Pinpoint the cell where the given text exists, returning its (x, y) midpoint coordinate. 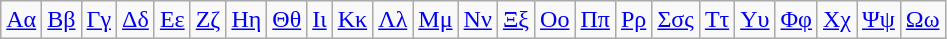
Ωω (922, 20)
Εε (172, 20)
Νν (478, 20)
Κκ (352, 20)
Μμ (436, 20)
Ββ (62, 20)
Οο (555, 20)
Γγ (99, 20)
Ηη (246, 20)
Αα (22, 20)
Ρρ (633, 20)
Ξξ (516, 20)
Λλ (393, 20)
Δδ (136, 20)
Ττ (716, 20)
Ψψ (879, 20)
Υυ (755, 20)
Θθ (287, 20)
Φφ (796, 20)
Χχ (836, 20)
Ππ (596, 20)
Ζζ (208, 20)
Σσς (676, 20)
Ιι (320, 20)
